Search for the cell housing the specified text and yield its [X, Y] center coordinate. 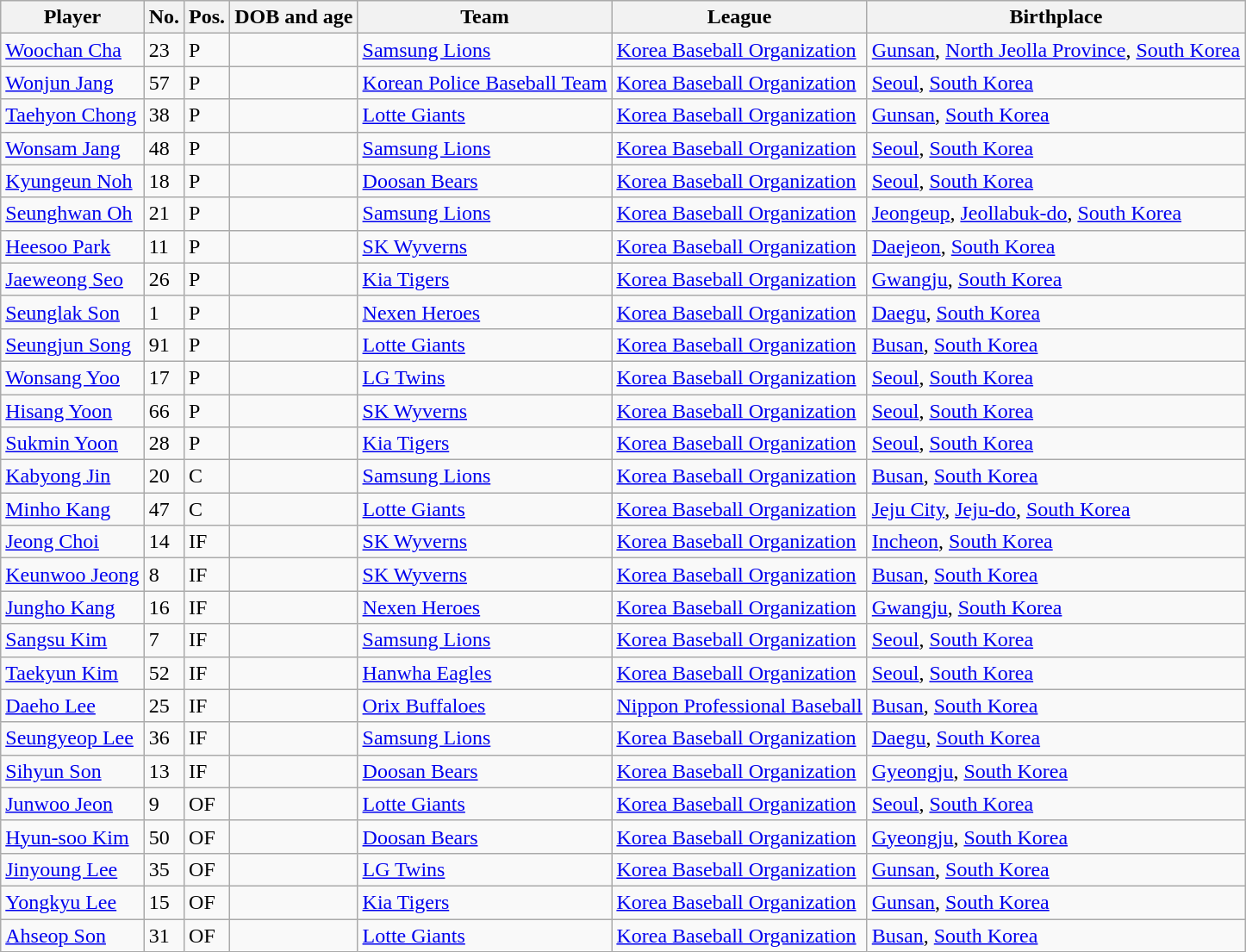
Pos. [207, 17]
15 [164, 902]
No. [164, 17]
28 [164, 444]
1 [164, 312]
Daeho Lee [72, 706]
9 [164, 804]
8 [164, 575]
13 [164, 771]
Hanwha Eagles [484, 673]
Gunsan, North Jeolla Province, South Korea [1056, 50]
17 [164, 377]
21 [164, 214]
Wonsang Yoo [72, 377]
Woochan Cha [72, 50]
Seungjun Song [72, 345]
Wonjun Jang [72, 83]
14 [164, 542]
Yongkyu Lee [72, 902]
League [739, 17]
16 [164, 607]
52 [164, 673]
Sihyun Son [72, 771]
Keunwoo Jeong [72, 575]
Taekyun Kim [72, 673]
Jaeweong Seo [72, 279]
Jeong Choi [72, 542]
Incheon, South Korea [1056, 542]
Jeju City, Jeju-do, South Korea [1056, 509]
23 [164, 50]
Sangsu Kim [72, 640]
66 [164, 411]
Daejeon, South Korea [1056, 246]
Hisang Yoon [72, 411]
Jinyoung Lee [72, 869]
18 [164, 181]
Seunglak Son [72, 312]
Jeongeup, Jeollabuk-do, South Korea [1056, 214]
11 [164, 246]
Birthplace [1056, 17]
Korean Police Baseball Team [484, 83]
36 [164, 738]
26 [164, 279]
57 [164, 83]
Kyungeun Noh [72, 181]
DOB and age [294, 17]
Junwoo Jeon [72, 804]
Hyun-soo Kim [72, 837]
Wonsam Jang [72, 148]
50 [164, 837]
Orix Buffaloes [484, 706]
Nippon Professional Baseball [739, 706]
Taehyon Chong [72, 115]
Kabyong Jin [72, 476]
Seungyeop Lee [72, 738]
25 [164, 706]
38 [164, 115]
48 [164, 148]
31 [164, 935]
91 [164, 345]
Player [72, 17]
35 [164, 869]
Ahseop Son [72, 935]
Jungho Kang [72, 607]
Heesoo Park [72, 246]
Minho Kang [72, 509]
Sukmin Yoon [72, 444]
7 [164, 640]
Team [484, 17]
Seunghwan Oh [72, 214]
47 [164, 509]
20 [164, 476]
